Capture the cell that displays the provided text and extract its (X, Y) central coordinate. 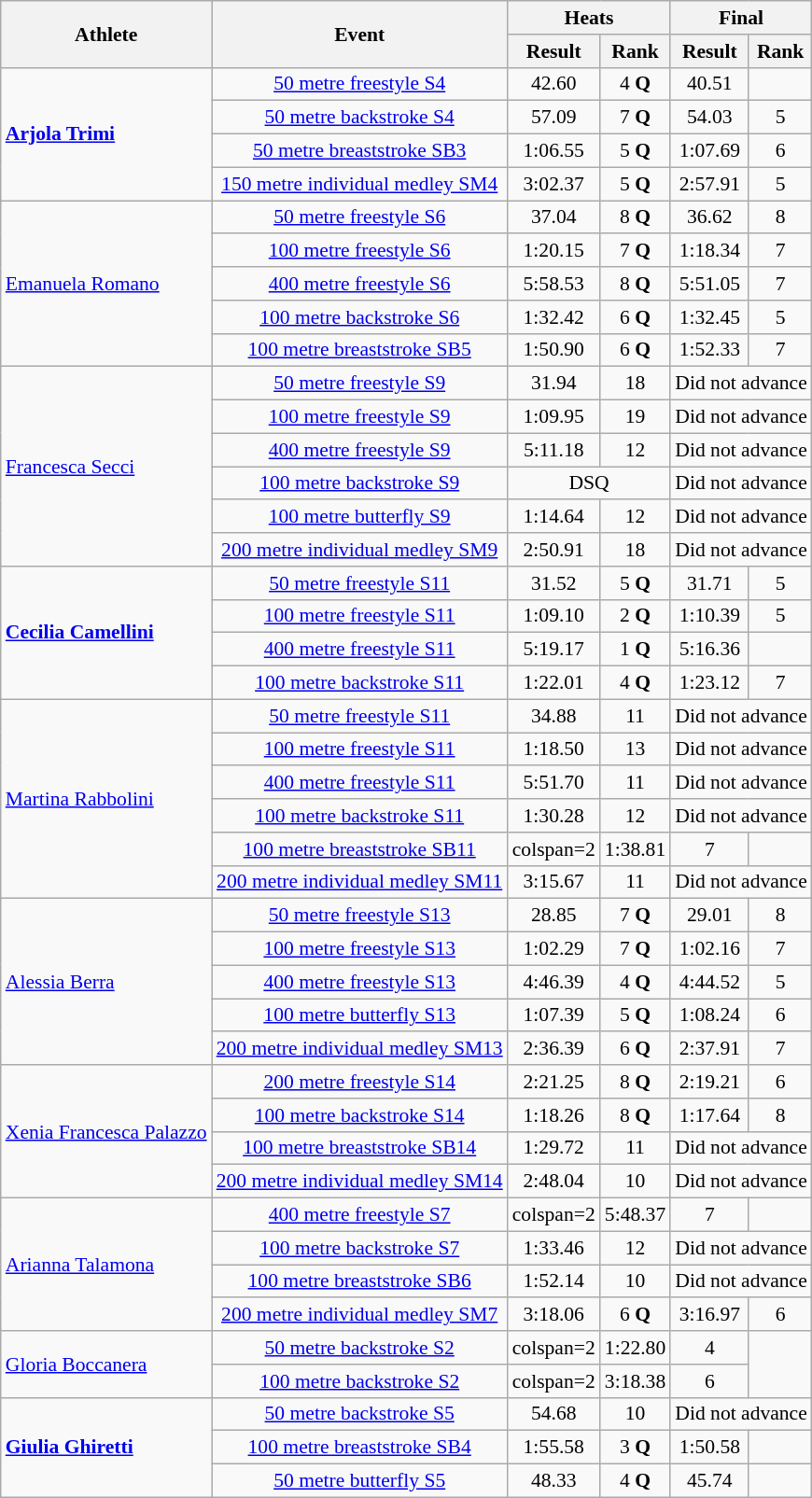
2:19.21 (709, 1082)
45.74 (709, 1481)
100 metre backstroke S7 (360, 1248)
5:19.17 (554, 650)
150 metre individual medley SM4 (360, 184)
100 metre freestyle S13 (360, 949)
400 metre freestyle S13 (360, 982)
Arjola Trimi (106, 133)
3:15.67 (554, 882)
4:46.39 (554, 982)
Athlete (106, 34)
50 metre freestyle S9 (360, 384)
1:07.69 (709, 151)
400 metre freestyle S6 (360, 284)
36.62 (709, 217)
3:02.37 (554, 184)
100 metre breaststroke SB6 (360, 1281)
1:02.29 (554, 949)
1:07.39 (554, 1015)
5:48.37 (635, 1215)
100 metre freestyle S6 (360, 251)
1:29.72 (554, 1148)
31.94 (554, 384)
1:06.55 (554, 151)
1:18.26 (554, 1115)
Giulia Ghiretti (106, 1447)
Final (741, 18)
100 metre butterfly S13 (360, 1015)
3:16.97 (709, 1315)
5:11.18 (554, 450)
400 metre freestyle S9 (360, 450)
54.03 (709, 118)
54.68 (554, 1414)
28.85 (554, 916)
50 metre backstroke S2 (360, 1348)
100 metre backstroke S2 (360, 1381)
Arianna Talamona (106, 1265)
200 metre individual medley SM13 (360, 1049)
29.01 (709, 916)
Emanuela Romano (106, 284)
1:50.90 (554, 350)
50 metre breaststroke SB3 (360, 151)
48.33 (554, 1481)
40.51 (709, 84)
100 metre breaststroke SB5 (360, 350)
Heats (590, 18)
31.71 (709, 583)
100 metre freestyle S9 (360, 417)
2:37.91 (709, 1049)
2:36.39 (554, 1049)
31.52 (554, 583)
13 (635, 749)
Francesca Secci (106, 467)
1:09.10 (554, 616)
4:44.52 (709, 982)
200 metre individual medley SM14 (360, 1182)
1:08.24 (709, 1015)
Cecilia Camellini (106, 633)
1:23.12 (709, 683)
19 (635, 417)
50 metre backstroke S4 (360, 118)
1:32.45 (709, 317)
1:33.46 (554, 1248)
1:55.58 (554, 1448)
100 metre backstroke S9 (360, 483)
Event (360, 34)
200 metre individual medley SM7 (360, 1315)
1:52.33 (709, 350)
2 Q (635, 616)
50 metre backstroke S5 (360, 1414)
1:10.39 (709, 616)
3:18.06 (554, 1315)
1:17.64 (709, 1115)
2:57.91 (709, 184)
1:18.34 (709, 251)
1:22.01 (554, 683)
5:51.70 (554, 783)
Gloria Boccanera (106, 1365)
400 metre freestyle S7 (360, 1215)
1:30.28 (554, 816)
50 metre butterfly S5 (360, 1481)
1:50.58 (709, 1448)
100 metre breaststroke SB11 (360, 849)
42.60 (554, 84)
5:16.36 (709, 650)
50 metre freestyle S13 (360, 916)
1:22.80 (635, 1348)
1:02.16 (709, 949)
1 Q (635, 650)
1:20.15 (554, 251)
DSQ (590, 483)
1:14.64 (554, 517)
50 metre freestyle S4 (360, 84)
34.88 (554, 716)
200 metre individual medley SM11 (360, 882)
4 (709, 1348)
Alessia Berra (106, 982)
100 metre backstroke S14 (360, 1115)
Xenia Francesca Palazzo (106, 1131)
100 metre backstroke S6 (360, 317)
100 metre breaststroke SB14 (360, 1148)
3:18.38 (635, 1381)
2:21.25 (554, 1082)
100 metre breaststroke SB4 (360, 1448)
200 metre individual medley SM9 (360, 550)
2:48.04 (554, 1182)
37.04 (554, 217)
1:38.81 (635, 849)
3 Q (635, 1448)
1:18.50 (554, 749)
1:52.14 (554, 1281)
1:32.42 (554, 317)
100 metre butterfly S9 (360, 517)
5:58.53 (554, 284)
200 metre freestyle S14 (360, 1082)
50 metre freestyle S6 (360, 217)
1:09.95 (554, 417)
57.09 (554, 118)
5:51.05 (709, 284)
Martina Rabbolini (106, 799)
2:50.91 (554, 550)
